Return the [X, Y] coordinate for the center point of the cell that contains the specified text.  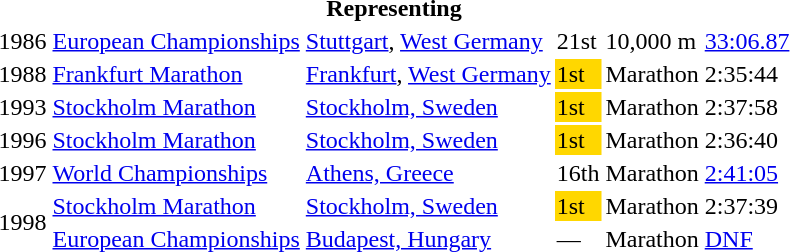
16th [578, 173]
European Championships [176, 41]
Frankfurt, West Germany [428, 74]
Stuttgart, West Germany [428, 41]
World Championships [176, 173]
Frankfurt Marathon [176, 74]
21st [578, 41]
Athens, Greece [428, 173]
10,000 m [652, 41]
